Find where the given text appears and provide that cell's center as [x, y] coordinate. 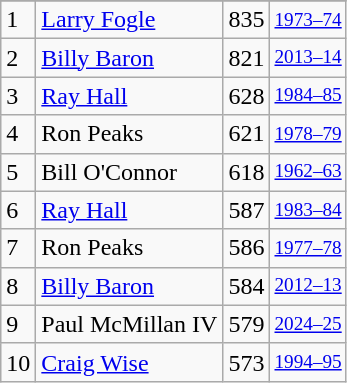
4 [18, 134]
821 [246, 58]
1973–74 [308, 20]
835 [246, 20]
2012–13 [308, 286]
1 [18, 20]
1994–95 [308, 362]
2013–14 [308, 58]
9 [18, 324]
628 [246, 96]
2 [18, 58]
1983–84 [308, 210]
7 [18, 248]
Larry Fogle [130, 20]
Paul McMillan IV [130, 324]
Bill O'Connor [130, 172]
10 [18, 362]
5 [18, 172]
587 [246, 210]
1977–78 [308, 248]
1984–85 [308, 96]
618 [246, 172]
584 [246, 286]
Craig Wise [130, 362]
1978–79 [308, 134]
8 [18, 286]
586 [246, 248]
573 [246, 362]
2024–25 [308, 324]
3 [18, 96]
6 [18, 210]
621 [246, 134]
579 [246, 324]
1962–63 [308, 172]
